Capture the cell that displays the provided text and extract its [X, Y] central coordinate. 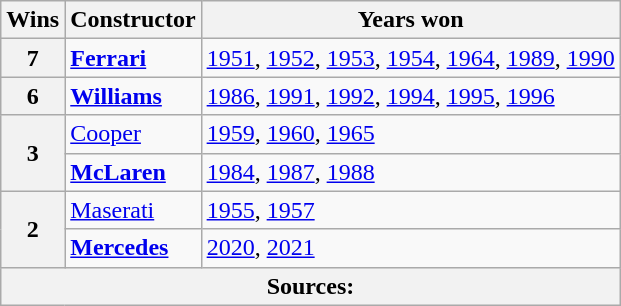
Cooper [133, 134]
7 [33, 58]
2 [33, 229]
1955, 1957 [410, 210]
2020, 2021 [410, 248]
Constructor [133, 20]
Williams [133, 96]
Years won [410, 20]
Ferrari [133, 58]
McLaren [133, 172]
1986, 1991, 1992, 1994, 1995, 1996 [410, 96]
Wins [33, 20]
1984, 1987, 1988 [410, 172]
Maserati [133, 210]
6 [33, 96]
1959, 1960, 1965 [410, 134]
1951, 1952, 1953, 1954, 1964, 1989, 1990 [410, 58]
Mercedes [133, 248]
3 [33, 153]
Sources: [310, 286]
